Find where the given text appears and provide that cell's center as (x, y) coordinate. 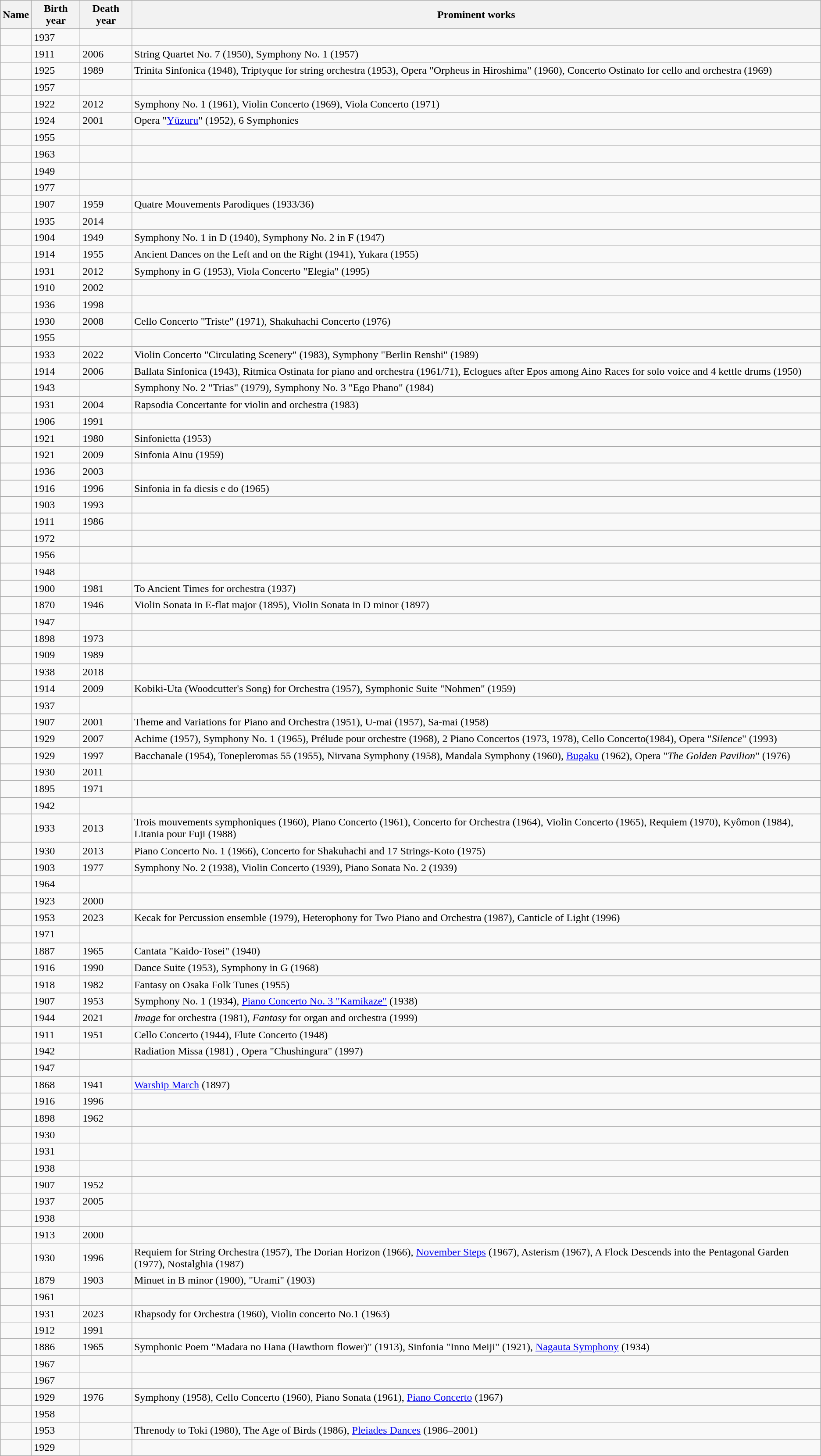
1997 (106, 755)
Kecak for Percussion ensemble (1979), Heterophony for Two Piano and Orchestra (1987), Canticle of Light (1996) (476, 918)
Ancient Dances on the Left and on the Right (1941), Yukara (1955) (476, 255)
Birth year (56, 15)
1906 (56, 421)
Piano Concerto No. 1 (1966), Concerto for Shakuhachi and 17 Strings-Koto (1975) (476, 851)
Symphonic Poem "Madara no Hana (Hawthorn flower)" (1913), Sinfonia "Inno Meiji" (1921), Nagauta Symphony (1934) (476, 1347)
2011 (106, 772)
1959 (106, 204)
Sinfonia in fa diesis e do (1965) (476, 488)
1944 (56, 1018)
2004 (106, 405)
To Ancient Times for orchestra (1937) (476, 588)
1980 (106, 438)
Prominent works (476, 15)
1935 (56, 221)
Symphony in G (1953), Viola Concerto "Elegia" (1995) (476, 271)
Bacchanale (1954), Tonepleromas 55 (1955), Nirvana Symphony (1958), Mandala Symphony (1960), Bugaku (1962), Opera "The Golden Pavilion" (1976) (476, 755)
1952 (106, 1185)
1909 (56, 655)
Cello Concerto (1944), Flute Concerto (1948) (476, 1034)
Name (16, 15)
2008 (106, 321)
1924 (56, 121)
1986 (106, 522)
1879 (56, 1280)
1958 (56, 1414)
Minuet in B minor (1900), "Urami" (1903) (476, 1280)
Symphony No. 1 in D (1940), Symphony No. 2 in F (1947) (476, 238)
Achime (1957), Symphony No. 1 (1965), Prélude pour orchestre (1968), 2 Piano Concertos (1973, 1978), Cello Concerto(1984), Opera "Silence" (1993) (476, 739)
1941 (106, 1085)
Threnody to Toki (1980), The Age of Birds (1986), Pleiades Dances (1986–2001) (476, 1431)
Image for orchestra (1981), Fantasy for organ and orchestra (1999) (476, 1018)
1976 (106, 1397)
2018 (106, 672)
Radiation Missa (1981) , Opera "Chushingura" (1997) (476, 1051)
1972 (56, 538)
1964 (56, 884)
1990 (106, 968)
Violin Sonata in E-flat major (1895), Violin Sonata in D minor (1897) (476, 605)
2002 (106, 288)
Fantasy on Osaka Folk Tunes (1955) (476, 984)
Rhapsody for Orchestra (1960), Violin concerto No.1 (1963) (476, 1313)
1912 (56, 1330)
1961 (56, 1297)
1910 (56, 288)
1956 (56, 555)
1900 (56, 588)
Kobiki-Uta (Woodcutter's Song) for Orchestra (1957), Symphonic Suite "Nohmen" (1959) (476, 689)
String Quartet No. 7 (1950), Symphony No. 1 (1957) (476, 54)
Symphony No. 1 (1934), Piano Concerto No. 3 "Kamikaze" (1938) (476, 1001)
2014 (106, 221)
Quatre Mouvements Parodiques (1933/36) (476, 204)
1993 (106, 505)
Cantata "Kaido-Tosei" (1940) (476, 951)
1973 (106, 638)
1963 (56, 154)
2022 (106, 355)
Violin Concerto "Circulating Scenery" (1983), Symphony "Berlin Renshi" (1989) (476, 355)
1998 (106, 305)
Warship March (1897) (476, 1085)
1895 (56, 789)
Rapsodia Concertante for violin and orchestra (1983) (476, 405)
1922 (56, 104)
1887 (56, 951)
1948 (56, 572)
1868 (56, 1085)
1943 (56, 388)
Opera "Yūzuru" (1952), 6 Symphonies (476, 121)
1951 (106, 1034)
1870 (56, 605)
Cello Concerto "Triste" (1971), Shakuhachi Concerto (1976) (476, 321)
Symphony No. 2 "Trias" (1979), Symphony No. 3 "Ego Phano" (1984) (476, 388)
1904 (56, 238)
2021 (106, 1018)
Symphony (1958), Cello Concerto (1960), Piano Sonata (1961), Piano Concerto (1967) (476, 1397)
Sinfonietta (1953) (476, 438)
Death year (106, 15)
1946 (106, 605)
1957 (56, 87)
1981 (106, 588)
1925 (56, 71)
1982 (106, 984)
Symphony No. 2 (1938), Violin Concerto (1939), Piano Sonata No. 2 (1939) (476, 868)
1923 (56, 901)
1886 (56, 1347)
Symphony No. 1 (1961), Violin Concerto (1969), Viola Concerto (1971) (476, 104)
Theme and Variations for Piano and Orchestra (1951), U-mai (1957), Sa-mai (1958) (476, 722)
1913 (56, 1235)
1962 (106, 1118)
2003 (106, 471)
2007 (106, 739)
Sinfonia Ainu (1959) (476, 455)
Dance Suite (1953), Symphony in G (1968) (476, 968)
1918 (56, 984)
2005 (106, 1201)
